Provide the [x, y] coordinate of the cell's center where the given text is located.  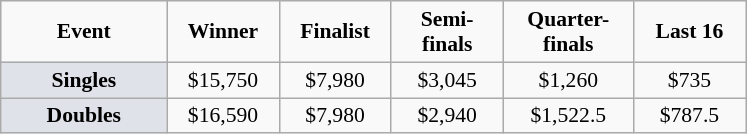
$1,260 [568, 80]
$1,522.5 [568, 116]
$15,750 [223, 80]
Winner [223, 32]
Event [84, 32]
Last 16 [689, 32]
Quarter-finals [568, 32]
$16,590 [223, 116]
$787.5 [689, 116]
$2,940 [447, 116]
Doubles [84, 116]
Singles [84, 80]
$735 [689, 80]
Semi-finals [447, 32]
Finalist [335, 32]
$3,045 [447, 80]
